Detect which cell encompasses the target text, then output its (x, y) center coordinate. 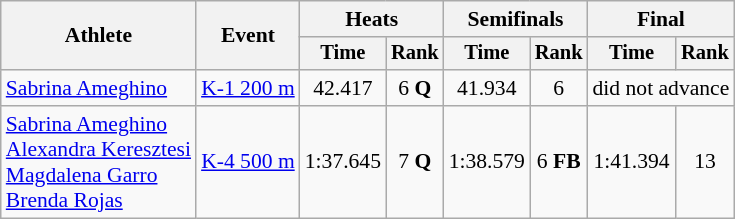
Semifinals (516, 19)
7 Q (415, 162)
did not advance (662, 88)
1:37.645 (343, 162)
6 (559, 88)
41.934 (487, 88)
6 FB (559, 162)
13 (706, 162)
Event (248, 36)
Heats (372, 19)
6 Q (415, 88)
K-4 500 m (248, 162)
Sabrina AmeghinoAlexandra KeresztesiMagdalena GarroBrenda Rojas (98, 162)
Final (662, 19)
K-1 200 m (248, 88)
1:38.579 (487, 162)
Athlete (98, 36)
Sabrina Ameghino (98, 88)
42.417 (343, 88)
1:41.394 (632, 162)
